Locate the cell with the specified text and output its (X, Y) center coordinate. 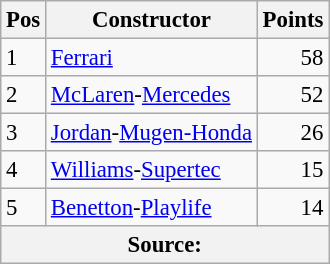
Jordan-Mugen-Honda (152, 133)
26 (292, 133)
4 (24, 170)
15 (292, 170)
5 (24, 208)
Constructor (152, 20)
Williams-Supertec (152, 170)
Source: (165, 245)
3 (24, 133)
Benetton-Playlife (152, 208)
Pos (24, 20)
Ferrari (152, 58)
2 (24, 95)
58 (292, 58)
Points (292, 20)
14 (292, 208)
McLaren-Mercedes (152, 95)
1 (24, 58)
52 (292, 95)
